From the cell containing the given text, extract its center point as (x, y) coordinate. 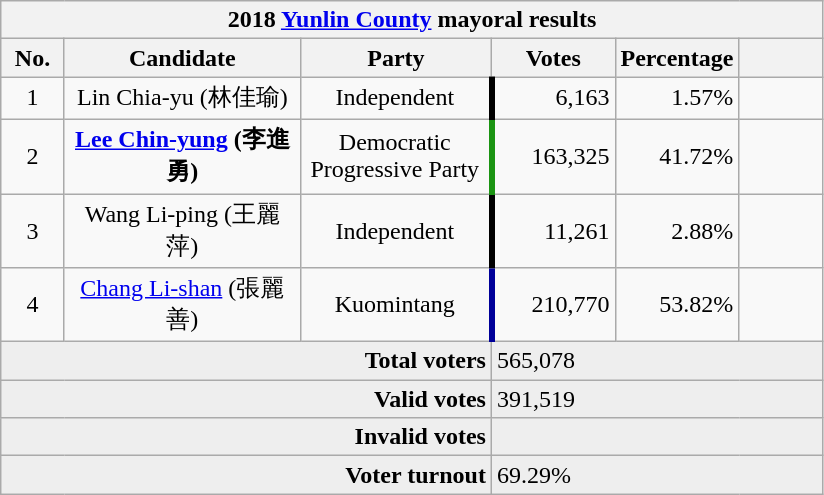
Candidate (182, 58)
Party (396, 58)
11,261 (553, 231)
41.72% (677, 156)
Voter turnout (246, 475)
Chang Li-shan (張麗善) (182, 305)
163,325 (553, 156)
Invalid votes (246, 437)
2018 Yunlin County mayoral results (412, 20)
Democratic Progressive Party (396, 156)
Lin Chia-yu (林佳瑜) (182, 98)
2.88% (677, 231)
1 (33, 98)
Wang Li-ping (王麗萍) (182, 231)
4 (33, 305)
2 (33, 156)
3 (33, 231)
210,770 (553, 305)
Valid votes (246, 399)
Total voters (246, 361)
1.57% (677, 98)
Lee Chin-yung (李進勇) (182, 156)
Votes (553, 58)
Percentage (677, 58)
69.29% (657, 475)
565,078 (657, 361)
6,163 (553, 98)
Kuomintang (396, 305)
53.82% (677, 305)
391,519 (657, 399)
No. (33, 58)
